Output the [x, y] coordinate of the center of the cell containing the given text.  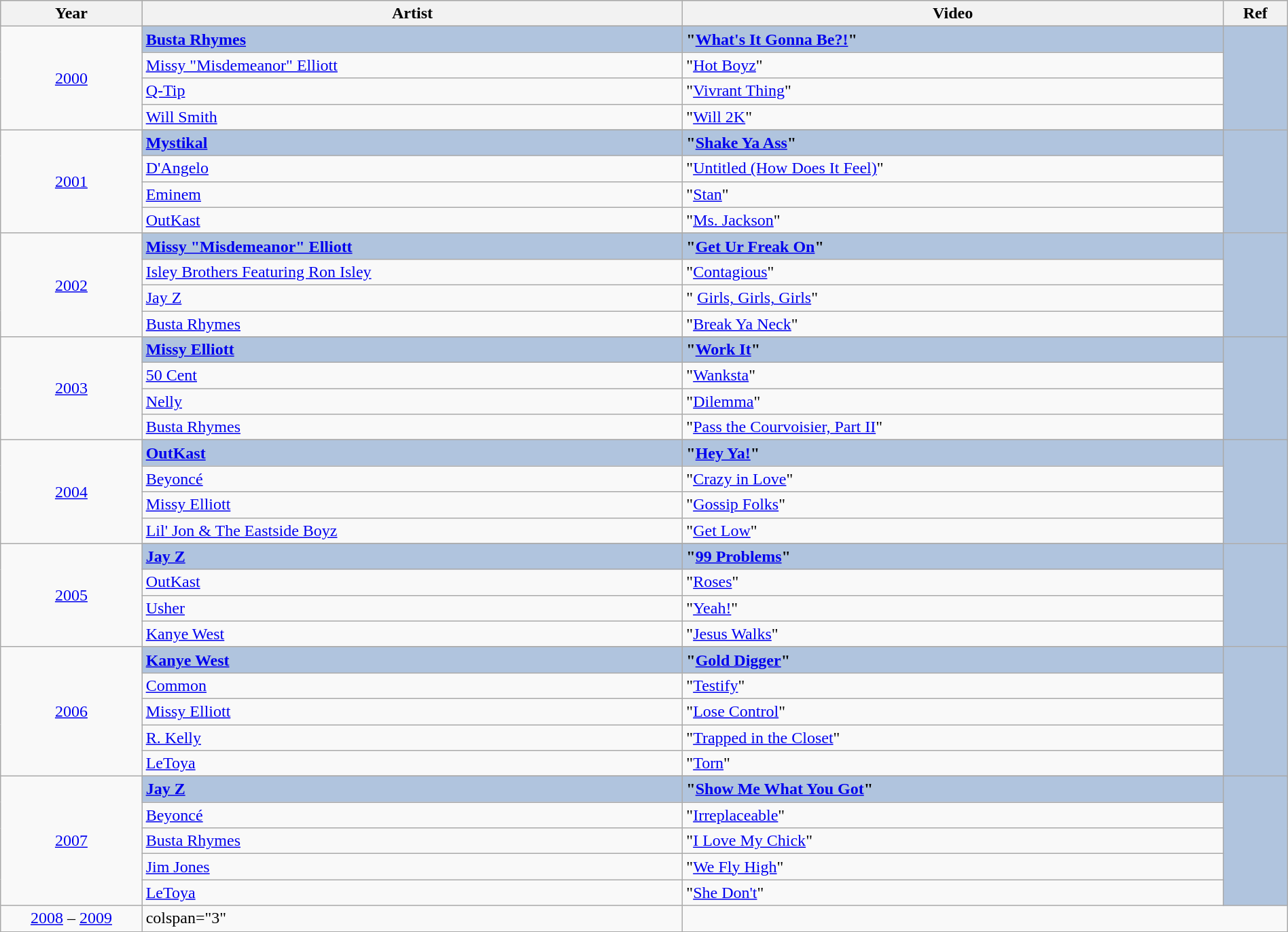
2003 [71, 389]
2001 [71, 181]
Isley Brothers Featuring Ron Isley [412, 272]
Jim Jones [412, 867]
2004 [71, 492]
"Ms. Jackson" [953, 220]
Mystikal [412, 143]
"Untitled (How Does It Feel)" [953, 168]
"We Fly High" [953, 867]
"Break Ya Neck" [953, 324]
2007 [71, 841]
"Shake Ya Ass" [953, 143]
Year [71, 14]
"Trapped in the Closet" [953, 737]
" Girls, Girls, Girls" [953, 298]
Ref [1255, 14]
"Show Me What You Got" [953, 789]
Q-Tip [412, 91]
"Will 2K" [953, 117]
Common [412, 685]
"Vivrant Thing" [953, 91]
"Hey Ya!" [953, 453]
"Contagious" [953, 272]
50 Cent [412, 376]
"Work It" [953, 350]
2002 [71, 285]
R. Kelly [412, 737]
"Pass the Courvoisier, Part II" [953, 427]
"She Don't" [953, 893]
D'Angelo [412, 168]
"Stan" [953, 194]
"Jesus Walks" [953, 634]
"Yeah!" [953, 608]
Will Smith [412, 117]
"99 Problems" [953, 556]
"Crazy in Love" [953, 479]
"What's It Gonna Be?!" [953, 39]
"Gold Digger" [953, 660]
Lil' Jon & The Eastside Boyz [412, 531]
Artist [412, 14]
2006 [71, 711]
2000 [71, 78]
"Roses" [953, 582]
"Wanksta" [953, 376]
Usher [412, 608]
2005 [71, 595]
"I Love My Chick" [953, 841]
Video [953, 14]
"Get Low" [953, 531]
"Irreplaceable" [953, 815]
Eminem [412, 194]
"Testify" [953, 685]
"Get Ur Freak On" [953, 246]
"Lose Control" [953, 711]
Nelly [412, 401]
"Gossip Folks" [953, 505]
"Hot Boyz" [953, 65]
"Torn" [953, 764]
2008 – 2009 [71, 918]
colspan="3" [412, 918]
"Dilemma" [953, 401]
